Scan for the cell matching the given text and deliver its [X, Y] coordinate at center. 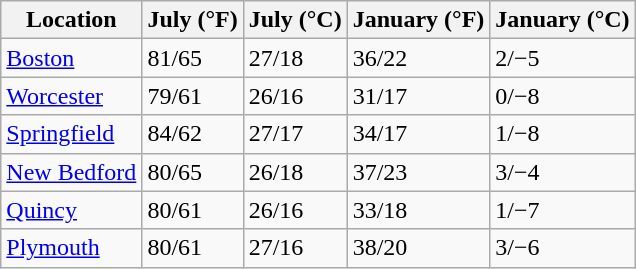
1/−7 [562, 210]
2/−5 [562, 58]
1/−8 [562, 134]
January (°F) [418, 20]
Location [72, 20]
31/17 [418, 96]
27/18 [295, 58]
January (°C) [562, 20]
34/17 [418, 134]
July (°F) [192, 20]
81/65 [192, 58]
July (°C) [295, 20]
37/23 [418, 172]
New Bedford [72, 172]
Springfield [72, 134]
33/18 [418, 210]
0/−8 [562, 96]
Plymouth [72, 248]
79/61 [192, 96]
36/22 [418, 58]
27/17 [295, 134]
Worcester [72, 96]
84/62 [192, 134]
Boston [72, 58]
3/−4 [562, 172]
27/16 [295, 248]
38/20 [418, 248]
26/18 [295, 172]
3/−6 [562, 248]
Quincy [72, 210]
80/65 [192, 172]
